From the cell containing the given text, extract its center point as [x, y] coordinate. 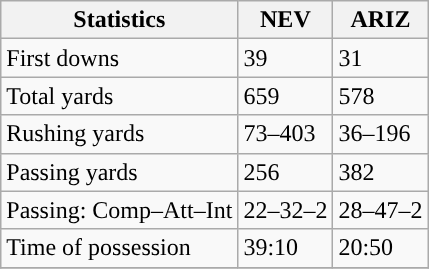
ARIZ [380, 20]
Passing: Comp–Att–Int [120, 210]
73–403 [286, 134]
256 [286, 172]
578 [380, 96]
Passing yards [120, 172]
20:50 [380, 248]
Total yards [120, 96]
39:10 [286, 248]
31 [380, 58]
22–32–2 [286, 210]
Statistics [120, 20]
28–47–2 [380, 210]
NEV [286, 20]
659 [286, 96]
36–196 [380, 134]
Rushing yards [120, 134]
First downs [120, 58]
39 [286, 58]
Time of possession [120, 248]
382 [380, 172]
